Provide the (X, Y) coordinate of the cell's center where the given text is located.  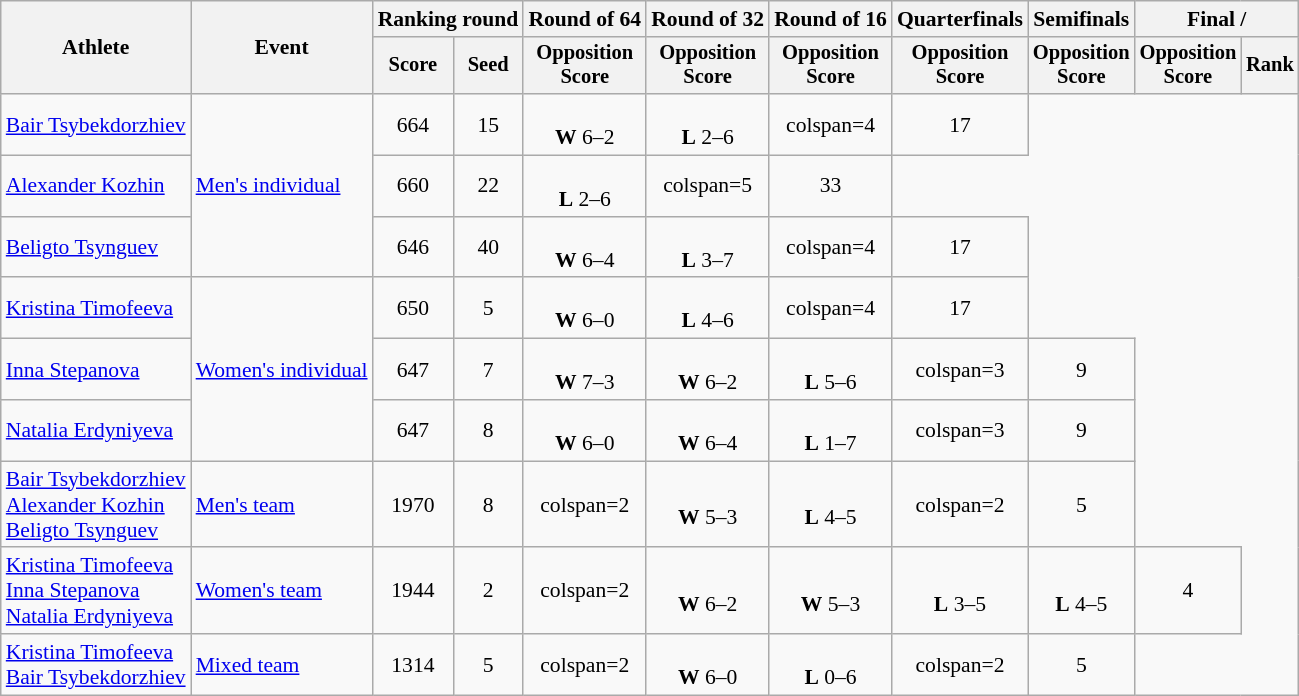
650 (414, 308)
Women's team (282, 592)
Rank (1270, 66)
L 3–7 (708, 248)
Ranking round (448, 19)
Quarterfinals (960, 19)
L 4–6 (708, 308)
22 (488, 186)
Women's individual (282, 370)
Bair TsybekdorzhievAlexander KozhinBeligto Tsynguev (96, 504)
Natalia Erdyniyeva (96, 430)
Seed (488, 66)
L 5–6 (830, 370)
Score (414, 66)
Round of 32 (708, 19)
646 (414, 248)
1314 (414, 664)
7 (488, 370)
Athlete (96, 48)
664 (414, 124)
Kristina TimofeevaBair Tsybekdorzhiev (96, 664)
Men's team (282, 504)
Kristina TimofeevaInna StepanovaNatalia Erdyniyeva (96, 592)
L 3–5 (960, 592)
Final / (1217, 19)
4 (1188, 592)
Semifinals (1082, 19)
1970 (414, 504)
L 0–6 (830, 664)
Event (282, 48)
L 1–7 (830, 430)
2 (488, 592)
Mixed team (282, 664)
W 7–3 (584, 370)
Bair Tsybekdorzhiev (96, 124)
Alexander Kozhin (96, 186)
Men's individual (282, 186)
Round of 16 (830, 19)
Round of 64 (584, 19)
660 (414, 186)
15 (488, 124)
1944 (414, 592)
colspan=5 (708, 186)
33 (830, 186)
Beligto Tsynguev (96, 248)
Kristina Timofeeva (96, 308)
Inna Stepanova (96, 370)
40 (488, 248)
